For the text-containing cell, return its midpoint in [x, y] coordinate format. 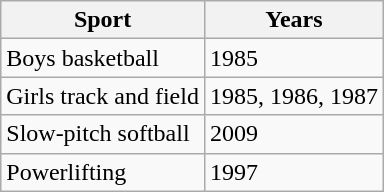
Girls track and field [103, 96]
Years [294, 20]
Boys basketball [103, 58]
1997 [294, 172]
Sport [103, 20]
2009 [294, 134]
1985 [294, 58]
Slow-pitch softball [103, 134]
1985, 1986, 1987 [294, 96]
Powerlifting [103, 172]
